Find where the given text appears and provide that cell's center as [x, y] coordinate. 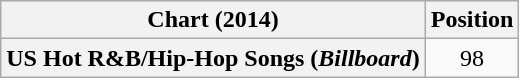
US Hot R&B/Hip-Hop Songs (Billboard) [213, 58]
Chart (2014) [213, 20]
98 [472, 58]
Position [472, 20]
